From the cell containing the given text, extract its center point as [X, Y] coordinate. 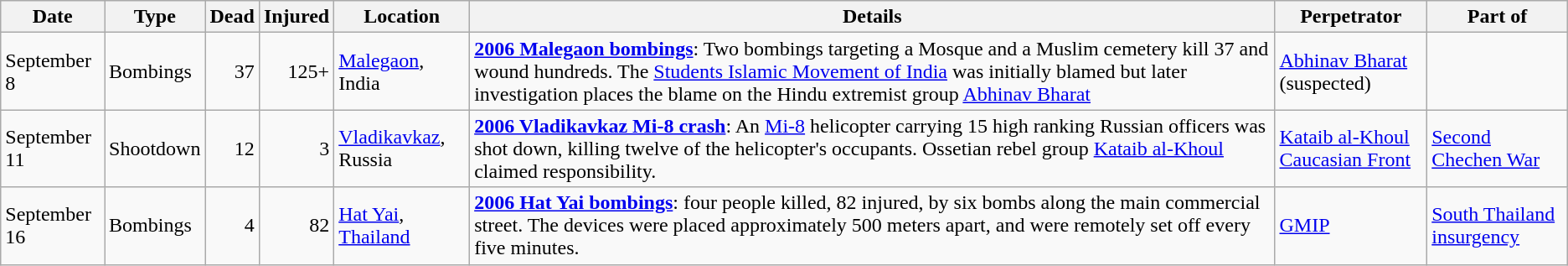
Type [155, 17]
Kataib al-Khoul Caucasian Front [1351, 149]
12 [232, 149]
Malegaon, India [402, 71]
GMIP [1351, 226]
Perpetrator [1351, 17]
Shootdown [155, 149]
Second Chechen War [1498, 149]
37 [232, 71]
Date [53, 17]
Part of [1498, 17]
125+ [297, 71]
Details [873, 17]
82 [297, 226]
Hat Yai, Thailand [402, 226]
September 11 [53, 149]
Location [402, 17]
4 [232, 226]
September 8 [53, 71]
Vladikavkaz, Russia [402, 149]
September 16 [53, 226]
Abhinav Bharat (suspected) [1351, 71]
3 [297, 149]
South Thailand insurgency [1498, 226]
Injured [297, 17]
Dead [232, 17]
